Capture the cell that displays the provided text and extract its [x, y] central coordinate. 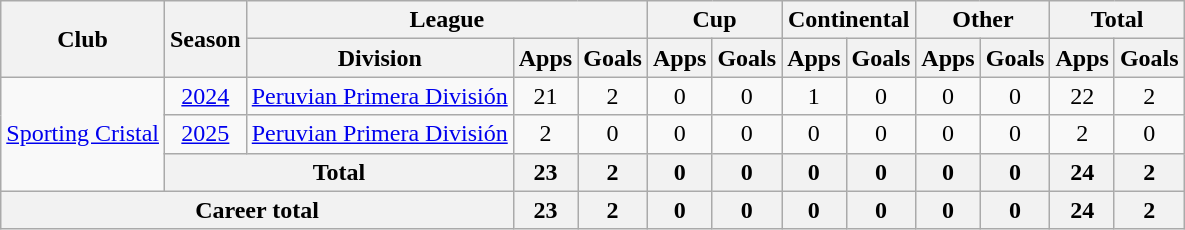
22 [1082, 96]
2024 [205, 96]
Sporting Cristal [83, 134]
2025 [205, 134]
Career total [258, 210]
Division [380, 58]
21 [545, 96]
Continental [849, 20]
League [446, 20]
1 [814, 96]
Club [83, 39]
Cup [714, 20]
Other [983, 20]
Season [205, 39]
